Pinpoint the cell where the given text exists, returning its [x, y] midpoint coordinate. 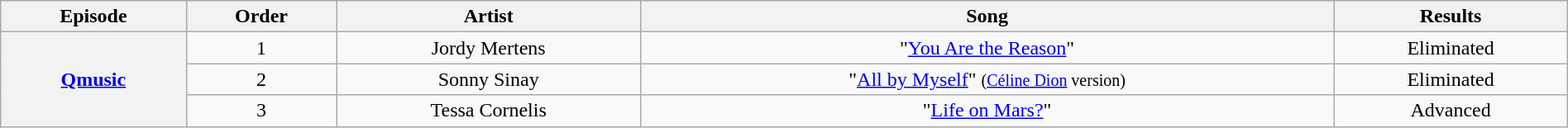
Artist [488, 17]
1 [261, 48]
Jordy Mertens [488, 48]
Episode [93, 17]
3 [261, 111]
Results [1451, 17]
Tessa Cornelis [488, 111]
"Life on Mars?" [987, 111]
Qmusic [93, 79]
Sonny Sinay [488, 79]
"All by Myself" (Céline Dion version) [987, 79]
"You Are the Reason" [987, 48]
Song [987, 17]
Order [261, 17]
2 [261, 79]
Advanced [1451, 111]
